For the text-containing cell, return its midpoint in [x, y] coordinate format. 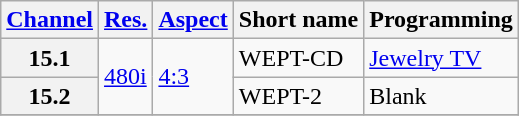
Programming [442, 20]
Res. [126, 20]
Jewelry TV [442, 58]
15.1 [50, 58]
WEPT-CD [298, 58]
Channel [50, 20]
4:3 [193, 77]
WEPT-2 [298, 96]
Aspect [193, 20]
480i [126, 77]
15.2 [50, 96]
Short name [298, 20]
Blank [442, 96]
